Provide the (X, Y) coordinate of the cell's center where the given text is located.  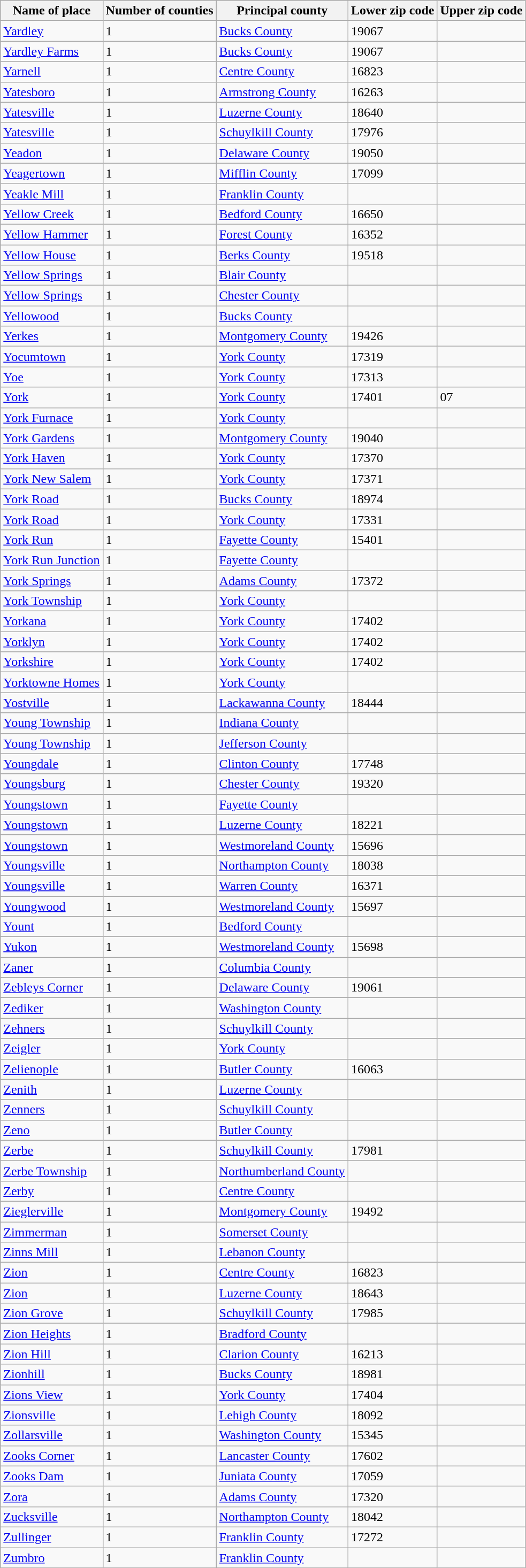
Berks County (282, 255)
Zerbe Township (51, 1171)
Yorkshire (51, 662)
19050 (393, 153)
15697 (393, 906)
Yorktowne Homes (51, 682)
Zeigler (51, 1049)
Warren County (282, 886)
17985 (393, 1313)
Yeadon (51, 153)
Yardley (51, 31)
Bradford County (282, 1334)
16063 (393, 1069)
Zerbe (51, 1150)
15698 (393, 947)
Yarnell (51, 72)
Zooks Corner (51, 1456)
19320 (393, 784)
17320 (393, 1496)
York (51, 397)
16352 (393, 234)
16263 (393, 92)
Yocumtown (51, 357)
Zion Heights (51, 1334)
Lehigh County (282, 1415)
Principal county (282, 11)
Zebleys Corner (51, 988)
17371 (393, 479)
Mifflin County (282, 173)
Zediker (51, 1008)
York New Salem (51, 479)
Zimmerman (51, 1232)
19492 (393, 1211)
Yukon (51, 947)
Zumbro (51, 1558)
Zelienople (51, 1069)
Zions View (51, 1395)
Yardley Farms (51, 51)
Yellow House (51, 255)
Zerby (51, 1191)
18042 (393, 1517)
07 (482, 397)
Yount (51, 927)
16650 (393, 214)
Zieglerville (51, 1211)
Zaner (51, 967)
Yerkes (51, 336)
19518 (393, 255)
Name of place (51, 11)
15345 (393, 1435)
Youngwood (51, 906)
16213 (393, 1354)
Lackawanna County (282, 703)
Lancaster County (282, 1456)
Yorkana (51, 621)
17059 (393, 1476)
York Springs (51, 580)
Zinns Mill (51, 1252)
Somerset County (282, 1232)
18221 (393, 825)
18038 (393, 865)
Indiana County (282, 723)
Yellow Creek (51, 214)
Zion Hill (51, 1354)
Blair County (282, 275)
17602 (393, 1456)
Yoe (51, 377)
17981 (393, 1150)
York Haven (51, 458)
Lower zip code (393, 11)
18643 (393, 1293)
Yeakle Mill (51, 194)
17404 (393, 1395)
Lebanon County (282, 1252)
York Gardens (51, 438)
17748 (393, 764)
17372 (393, 580)
Northumberland County (282, 1171)
Zionhill (51, 1374)
17272 (393, 1537)
19061 (393, 988)
Zullinger (51, 1537)
Zion Grove (51, 1313)
Yatesboro (51, 92)
15696 (393, 845)
17976 (393, 133)
Youngdale (51, 764)
Youngsburg (51, 784)
18092 (393, 1415)
Number of counties (159, 11)
17370 (393, 458)
Columbia County (282, 967)
Clarion County (282, 1354)
17401 (393, 397)
Clinton County (282, 764)
19040 (393, 438)
York Furnace (51, 418)
Zenners (51, 1110)
18974 (393, 499)
Armstrong County (282, 92)
Zehners (51, 1028)
15401 (393, 540)
Yellow Hammer (51, 234)
Upper zip code (482, 11)
18981 (393, 1374)
York Run (51, 540)
Zenith (51, 1089)
Yorklyn (51, 642)
York Township (51, 601)
Juniata County (282, 1476)
16371 (393, 886)
York Run Junction (51, 560)
Zooks Dam (51, 1476)
Zeno (51, 1130)
17099 (393, 173)
18640 (393, 112)
17319 (393, 357)
Zollarsville (51, 1435)
Forest County (282, 234)
Zionsville (51, 1415)
Zucksville (51, 1517)
Jefferson County (282, 743)
Yeagertown (51, 173)
17313 (393, 377)
19426 (393, 336)
Yostville (51, 703)
Zora (51, 1496)
17331 (393, 519)
18444 (393, 703)
Yellowood (51, 316)
